Determine the (X, Y) coordinate at the center of the cell enclosing the given text.  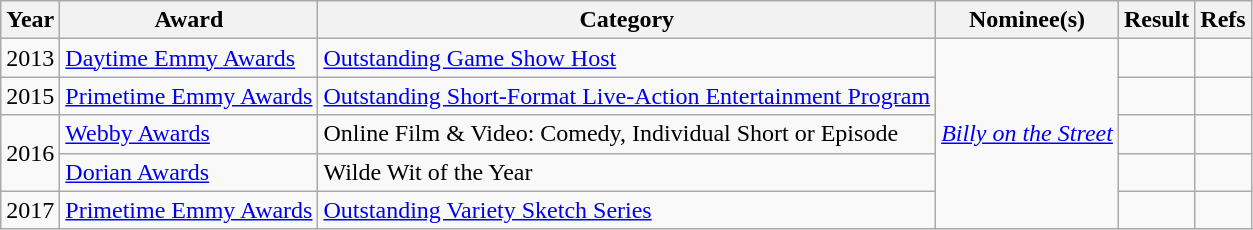
Online Film & Video: Comedy, Individual Short or Episode (627, 134)
Refs (1223, 20)
Result (1156, 20)
Outstanding Game Show Host (627, 58)
2013 (30, 58)
2017 (30, 210)
Webby Awards (189, 134)
Billy on the Street (1028, 134)
Wilde Wit of the Year (627, 172)
Outstanding Short-Format Live-Action Entertainment Program (627, 96)
Daytime Emmy Awards (189, 58)
Dorian Awards (189, 172)
Year (30, 20)
Outstanding Variety Sketch Series (627, 210)
2015 (30, 96)
Category (627, 20)
2016 (30, 153)
Nominee(s) (1028, 20)
Award (189, 20)
